Determine the (x, y) coordinate at the center of the cell enclosing the given text.  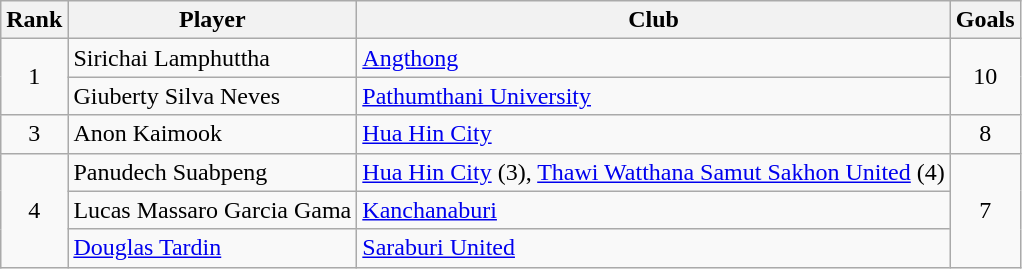
4 (34, 210)
10 (985, 77)
7 (985, 210)
Hua Hin City (3), Thawi Watthana Samut Sakhon United (4) (654, 172)
Player (212, 20)
Sirichai Lamphuttha (212, 58)
Anon Kaimook (212, 134)
Kanchanaburi (654, 210)
Hua Hin City (654, 134)
3 (34, 134)
Lucas Massaro Garcia Gama (212, 210)
Douglas Tardin (212, 248)
Club (654, 20)
8 (985, 134)
Pathumthani University (654, 96)
1 (34, 77)
Goals (985, 20)
Panudech Suabpeng (212, 172)
Rank (34, 20)
Saraburi United (654, 248)
Giuberty Silva Neves (212, 96)
Angthong (654, 58)
